Detect which cell encompasses the target text, then output its [x, y] center coordinate. 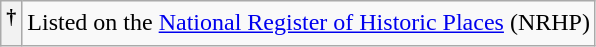
† [12, 24]
Listed on the National Register of Historic Places (NRHP) [309, 24]
